Pinpoint the cell where the given text exists, returning its [X, Y] midpoint coordinate. 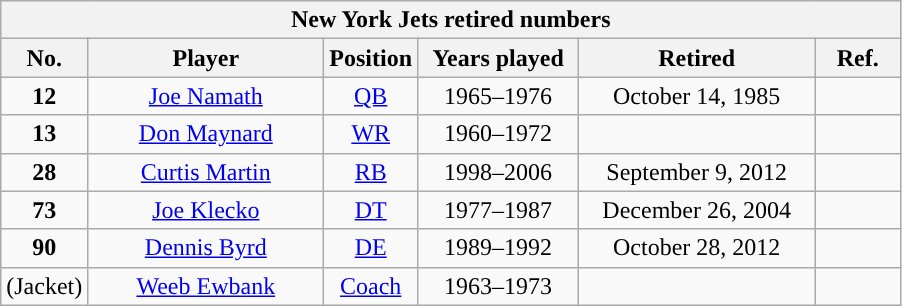
90 [44, 248]
Retired [697, 58]
13 [44, 134]
73 [44, 210]
1989–1992 [498, 248]
12 [44, 96]
Joe Klecko [206, 210]
December 26, 2004 [697, 210]
New York Jets retired numbers [451, 20]
Ref. [858, 58]
September 9, 2012 [697, 172]
DE [371, 248]
October 28, 2012 [697, 248]
DT [371, 210]
RB [371, 172]
QB [371, 96]
28 [44, 172]
Coach [371, 286]
Position [371, 58]
Dennis Byrd [206, 248]
1998–2006 [498, 172]
No. [44, 58]
Years played [498, 58]
Weeb Ewbank [206, 286]
1963–1973 [498, 286]
1977–1987 [498, 210]
1965–1976 [498, 96]
Player [206, 58]
(Jacket) [44, 286]
October 14, 1985 [697, 96]
WR [371, 134]
Don Maynard [206, 134]
Curtis Martin [206, 172]
1960–1972 [498, 134]
Joe Namath [206, 96]
